Extract the [x, y] coordinate from the center of the cell holding the provided text.  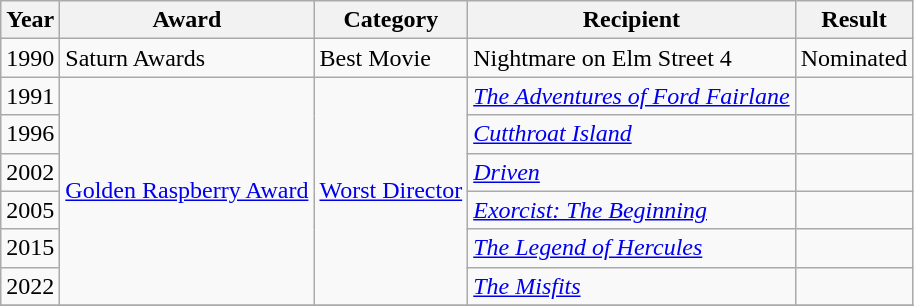
1990 [30, 58]
Recipient [632, 20]
Exorcist: The Beginning [632, 210]
Saturn Awards [187, 58]
1991 [30, 96]
2002 [30, 172]
Year [30, 20]
1996 [30, 134]
Nightmare on Elm Street 4 [632, 58]
The Adventures of Ford Fairlane [632, 96]
Award [187, 20]
2015 [30, 248]
Category [391, 20]
Best Movie [391, 58]
The Misfits [632, 286]
Driven [632, 172]
Nominated [854, 58]
Result [854, 20]
2005 [30, 210]
Golden Raspberry Award [187, 191]
The Legend of Hercules [632, 248]
Worst Director [391, 191]
Cutthroat Island [632, 134]
2022 [30, 286]
